Extract the [X, Y] coordinate from the center of the cell holding the provided text.  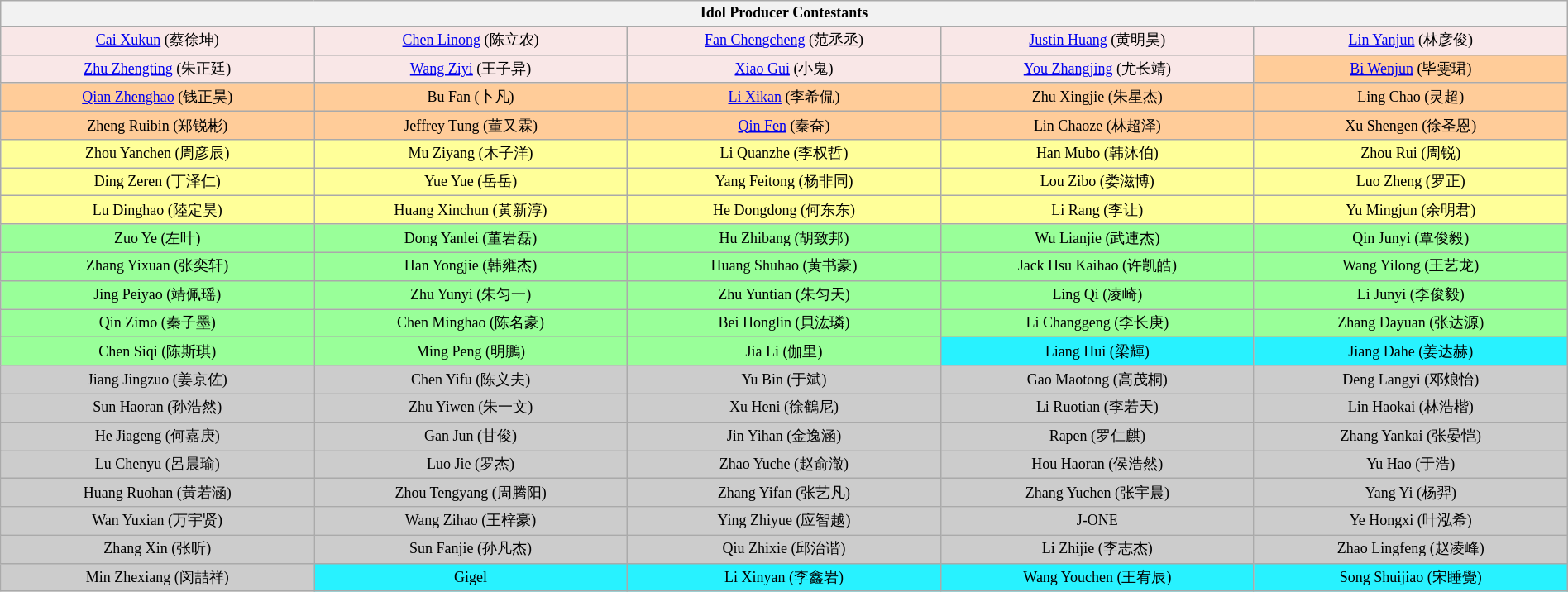
Dong Yanlei (董岩磊) [471, 238]
Justin Huang (黄明昊) [1097, 41]
Zhou Rui (周锐) [1411, 154]
Liang Hui (梁輝) [1097, 351]
He Dongdong (何东东) [784, 210]
Jiang Jingzuo (姜京佐) [157, 380]
He Jiageng (何嘉庚) [157, 436]
Zhu Yuntian (朱匀天) [784, 294]
Li Quanzhe (李权哲) [784, 154]
Jack Hsu Kaihao (许凯皓) [1097, 266]
Chen Yifu (陈义夫) [471, 380]
Sun Fanjie (孙凡杰) [471, 549]
Qin Zimo (秦子墨) [157, 323]
Zhang Yifan (张艺凡) [784, 493]
Ming Peng (明鵬) [471, 351]
Hu Zhibang (胡致邦) [784, 238]
Li Rang (李让) [1097, 210]
Min Zhexiang (闵喆祥) [157, 577]
Wang Youchen (王宥辰) [1097, 577]
Chen Siqi (陈斯琪) [157, 351]
Chen Linong (陈立农) [471, 41]
Yu Mingjun (余明君) [1411, 210]
Ye Hongxi (叶泓希) [1411, 521]
Xu Shengen (徐圣恩) [1411, 125]
Chen Minghao (陈名豪) [471, 323]
Huang Xinchun (黃新淳) [471, 210]
Ling Chao (灵超) [1411, 97]
Wang Ziyi (王子异) [471, 69]
Xu Heni (徐鶴尼) [784, 408]
Wang Zihao (王梓豪) [471, 521]
Ding Zeren (丁泽仁) [157, 182]
Hou Haoran (侯浩然) [1097, 464]
Yu Hao (于浩) [1411, 464]
Ying Zhiyue (应智越) [784, 521]
Cai Xukun (蔡徐坤) [157, 41]
Gao Maotong (高茂桐) [1097, 380]
Wu Lianjie (武連杰) [1097, 238]
Li Xinyan (李鑫岩) [784, 577]
Zhao Yuche (赵俞澈) [784, 464]
Bi Wenjun (毕雯珺) [1411, 69]
Bei Honglin (貝汯璘) [784, 323]
Luo Jie (罗杰) [471, 464]
Zhang Xin (张昕) [157, 549]
Qin Fen (秦奋) [784, 125]
Yue Yue (岳岳) [471, 182]
Li Xikan (李希侃) [784, 97]
Zhu Yunyi (朱匀一) [471, 294]
Zhang Yixuan (张奕轩) [157, 266]
Xiao Gui (小鬼) [784, 69]
Zuo Ye (左叶) [157, 238]
Lin Chaoze (林超泽) [1097, 125]
Jing Peiyao (靖佩瑶) [157, 294]
Gigel [471, 577]
Han Yongjie (韩雍杰) [471, 266]
J-ONE [1097, 521]
Bu Fan (卜凡) [471, 97]
Zhu Xingjie (朱星杰) [1097, 97]
Zhu Yiwen (朱一文) [471, 408]
Li Junyi (李俊毅) [1411, 294]
You Zhangjing (尤长靖) [1097, 69]
Zheng Ruibin (郑锐彬) [157, 125]
Huang Ruohan (黃若涵) [157, 493]
Lou Zibo (娄滋博) [1097, 182]
Jia Li (伽里) [784, 351]
Qiu Zhixie (邱治谐) [784, 549]
Zhu Zhengting (朱正廷) [157, 69]
Qian Zhenghao (钱正昊) [157, 97]
Fan Chengcheng (范丞丞) [784, 41]
Jin Yihan (金逸涵) [784, 436]
Lu Chenyu (呂晨瑜) [157, 464]
Rapen (罗仁麒) [1097, 436]
Huang Shuhao (黄书豪) [784, 266]
Jeffrey Tung (董又霖) [471, 125]
Zhang Dayuan (张达源) [1411, 323]
Lin Yanjun (林彦俊) [1411, 41]
Wan Yuxian (万宇贤) [157, 521]
Lin Haokai (林浩楷) [1411, 408]
Jiang Dahe (姜达赫) [1411, 351]
Zhang Yuchen (张宇晨) [1097, 493]
Li Ruotian (李若天) [1097, 408]
Yang Yi (杨羿) [1411, 493]
Li Changgeng (李长庚) [1097, 323]
Deng Langyi (邓烺怡) [1411, 380]
Song Shuijiao (宋睡覺) [1411, 577]
Zhao Lingfeng (赵凌峰) [1411, 549]
Han Mubo (韩沐伯) [1097, 154]
Zhou Tengyang (周腾阳) [471, 493]
Lu Dinghao (陸定昊) [157, 210]
Zhou Yanchen (周彦辰) [157, 154]
Gan Jun (甘俊) [471, 436]
Wang Yilong (王艺龙) [1411, 266]
Ling Qi (凌崎) [1097, 294]
Yu Bin (于斌) [784, 380]
Yang Feitong (杨非同) [784, 182]
Sun Haoran (孙浩然) [157, 408]
Idol Producer Contestants [784, 13]
Zhang Yankai (张晏恺) [1411, 436]
Li Zhijie (李志杰) [1097, 549]
Luo Zheng (罗正) [1411, 182]
Mu Ziyang (木子洋) [471, 154]
Qin Junyi (覃俊毅) [1411, 238]
